Find where the given text appears and provide that cell's center as [x, y] coordinate. 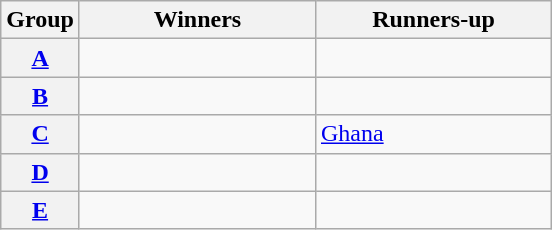
Winners [197, 20]
E [40, 210]
Ghana [433, 134]
Group [40, 20]
B [40, 96]
A [40, 58]
Runners-up [433, 20]
C [40, 134]
D [40, 172]
